Return [x, y] of the center of cell containing provided text 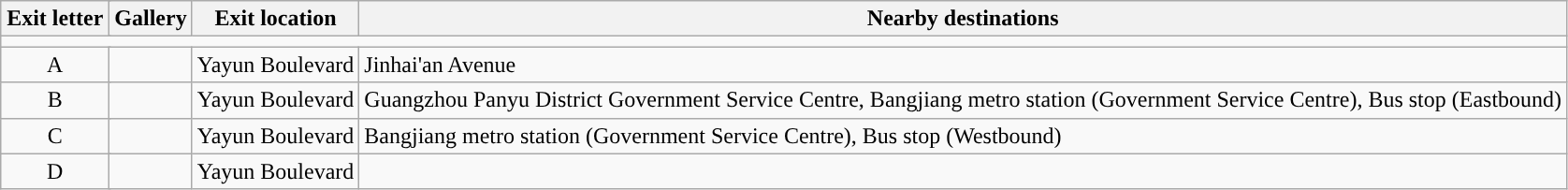
Jinhai'an Avenue [964, 65]
B [55, 100]
A [55, 65]
Exit letter [55, 19]
Bangjiang metro station (Government Service Centre), Bus stop (Westbound) [964, 136]
C [55, 136]
D [55, 171]
Guangzhou Panyu District Government Service Centre, Bangjiang metro station (Government Service Centre), Bus stop (Eastbound) [964, 100]
Gallery [151, 19]
Nearby destinations [964, 19]
Exit location [275, 19]
